Locate the cell with the specified text and output its [x, y] center coordinate. 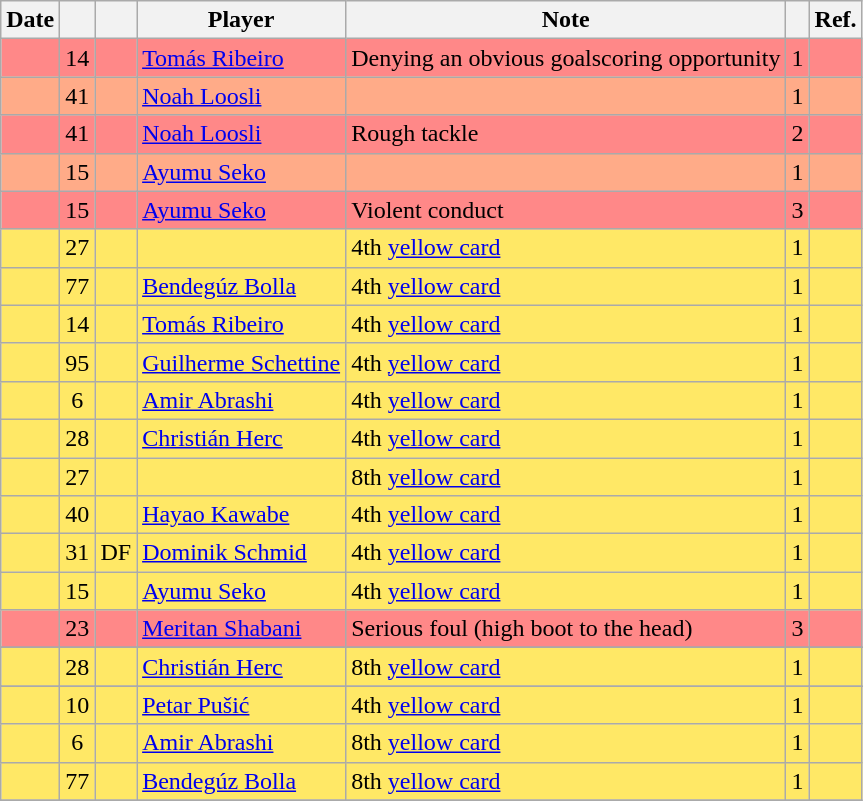
DF [116, 553]
31 [78, 553]
Dominik Schmid [242, 553]
Date [30, 20]
10 [78, 705]
Meritan Shabani [242, 629]
Guilherme Schettine [242, 362]
23 [78, 629]
Petar Pušić [242, 705]
Note [566, 20]
Serious foul (high boot to the head) [566, 629]
Player [242, 20]
Hayao Kawabe [242, 515]
Rough tackle [566, 134]
Denying an obvious goalscoring opportunity [566, 58]
Ref. [836, 20]
2 [798, 134]
95 [78, 362]
40 [78, 515]
Violent conduct [566, 210]
